Detect which cell encompasses the target text, then output its (X, Y) center coordinate. 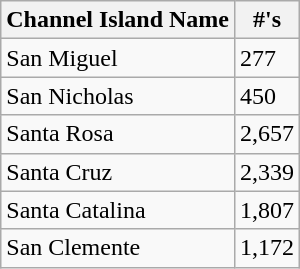
277 (268, 58)
1,807 (268, 210)
Santa Catalina (118, 210)
450 (268, 96)
Santa Cruz (118, 172)
San Nicholas (118, 96)
#'s (268, 20)
2,657 (268, 134)
Channel Island Name (118, 20)
Santa Rosa (118, 134)
San Miguel (118, 58)
2,339 (268, 172)
San Clemente (118, 248)
1,172 (268, 248)
